Provide the [x, y] coordinate of the cell's center where the given text is located.  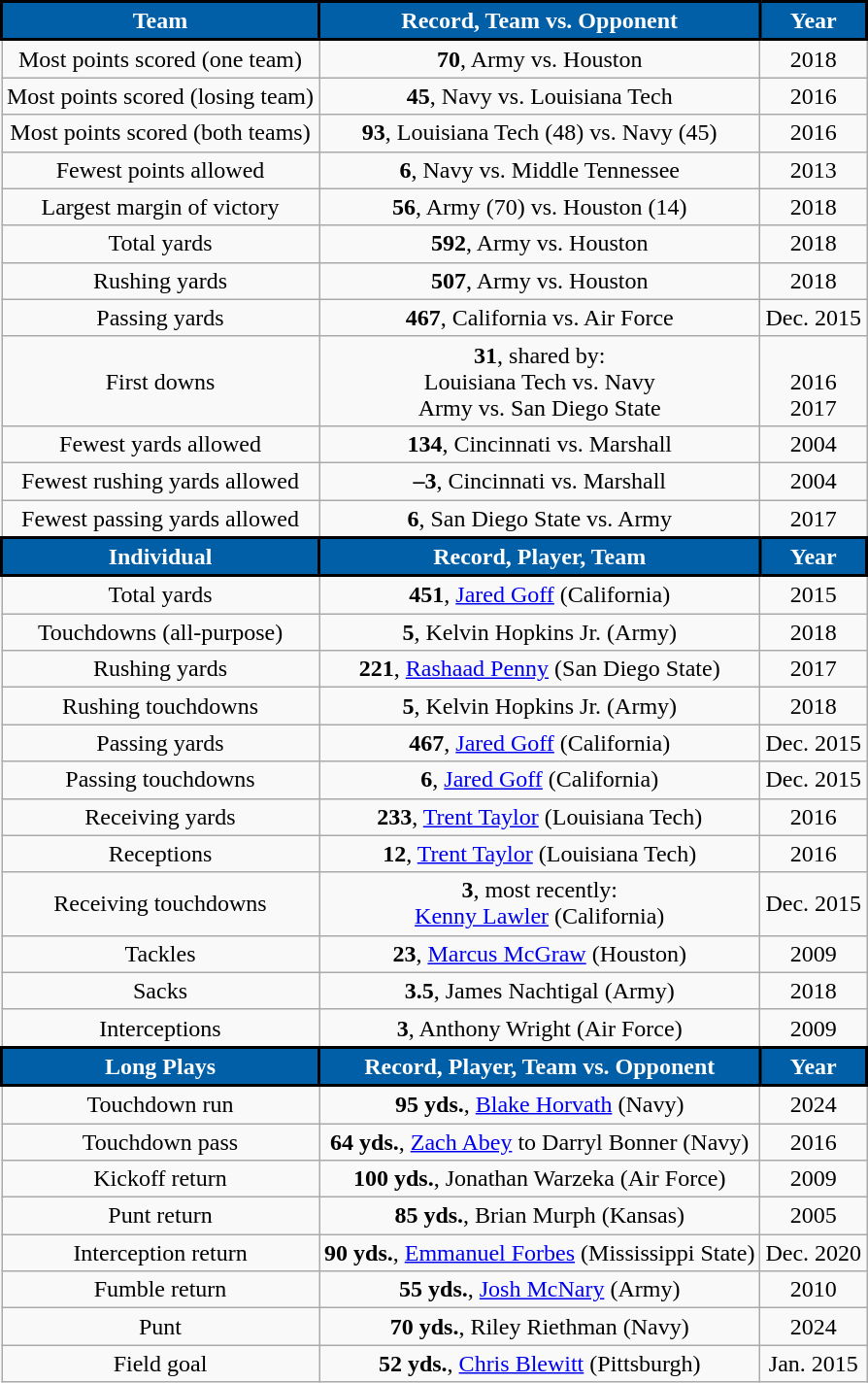
Most points scored (one team) [161, 58]
Fewest passing yards allowed [161, 519]
85 yds., Brian Murph (Kansas) [540, 1216]
221, Rashaad Penny (San Diego State) [540, 669]
Rushing touchdowns [161, 706]
Touchdowns (all-purpose) [161, 632]
Receiving touchdowns [161, 903]
Largest margin of victory [161, 207]
Dec. 2020 [814, 1253]
20162017 [814, 381]
Tackles [161, 954]
6, Jared Goff (California) [540, 780]
Jan. 2015 [814, 1364]
6, San Diego State vs. Army [540, 519]
64 yds., Zach Abey to Darryl Bonner (Navy) [540, 1141]
Fewest rushing yards allowed [161, 481]
Fumble return [161, 1290]
70, Army vs. Houston [540, 58]
100 yds., Jonathan Warzeka (Air Force) [540, 1179]
Punt [161, 1327]
Touchdown pass [161, 1141]
Record, Team vs. Opponent [540, 21]
Most points scored (losing team) [161, 96]
Interceptions [161, 1028]
–3, Cincinnati vs. Marshall [540, 481]
3, Anthony Wright (Air Force) [540, 1028]
56, Army (70) vs. Houston (14) [540, 207]
Receptions [161, 854]
23, Marcus McGraw (Houston) [540, 954]
Long Plays [161, 1066]
Most points scored (both teams) [161, 133]
Punt return [161, 1216]
2005 [814, 1216]
Sacks [161, 991]
52 yds., Chris Blewitt (Pittsburgh) [540, 1364]
Record, Player, Team vs. Opponent [540, 1066]
95 yds., Blake Horvath (Navy) [540, 1105]
Individual [161, 557]
31, shared by:Louisiana Tech vs. NavyArmy vs. San Diego State [540, 381]
134, Cincinnati vs. Marshall [540, 444]
6, Navy vs. Middle Tennessee [540, 170]
3, most recently:Kenny Lawler (California) [540, 903]
592, Army vs. Houston [540, 244]
Interception return [161, 1253]
First downs [161, 381]
Fewest points allowed [161, 170]
Touchdown run [161, 1105]
Field goal [161, 1364]
90 yds., Emmanuel Forbes (Mississippi State) [540, 1253]
2010 [814, 1290]
467, Jared Goff (California) [540, 743]
Fewest yards allowed [161, 444]
12, Trent Taylor (Louisiana Tech) [540, 854]
233, Trent Taylor (Louisiana Tech) [540, 817]
Passing touchdowns [161, 780]
467, California vs. Air Force [540, 318]
2013 [814, 170]
Kickoff return [161, 1179]
3.5, James Nachtigal (Army) [540, 991]
55 yds., Josh McNary (Army) [540, 1290]
507, Army vs. Houston [540, 281]
Receiving yards [161, 817]
45, Navy vs. Louisiana Tech [540, 96]
93, Louisiana Tech (48) vs. Navy (45) [540, 133]
Record, Player, Team [540, 557]
Team [161, 21]
451, Jared Goff (California) [540, 594]
2015 [814, 594]
70 yds., Riley Riethman (Navy) [540, 1327]
